Provide the [x, y] coordinate of the cell's center where the given text is located.  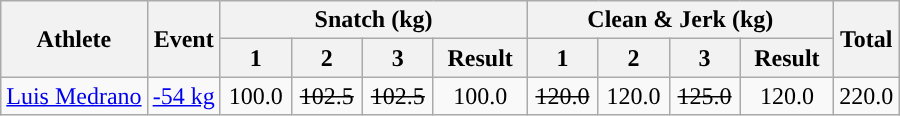
220.0 [866, 96]
Snatch (kg) [374, 20]
125.0 [704, 96]
Luis Medrano [74, 96]
Total [866, 39]
Clean & Jerk (kg) [680, 20]
Athlete [74, 39]
Event [184, 39]
-54 kg [184, 96]
